From the cell containing the given text, extract its center point as (x, y) coordinate. 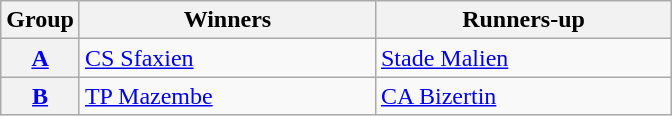
A (40, 58)
Stade Malien (523, 58)
Winners (227, 20)
CS Sfaxien (227, 58)
Runners-up (523, 20)
B (40, 96)
Group (40, 20)
CA Bizertin (523, 96)
TP Mazembe (227, 96)
